Determine the [x, y] coordinate at the center of the cell enclosing the given text.  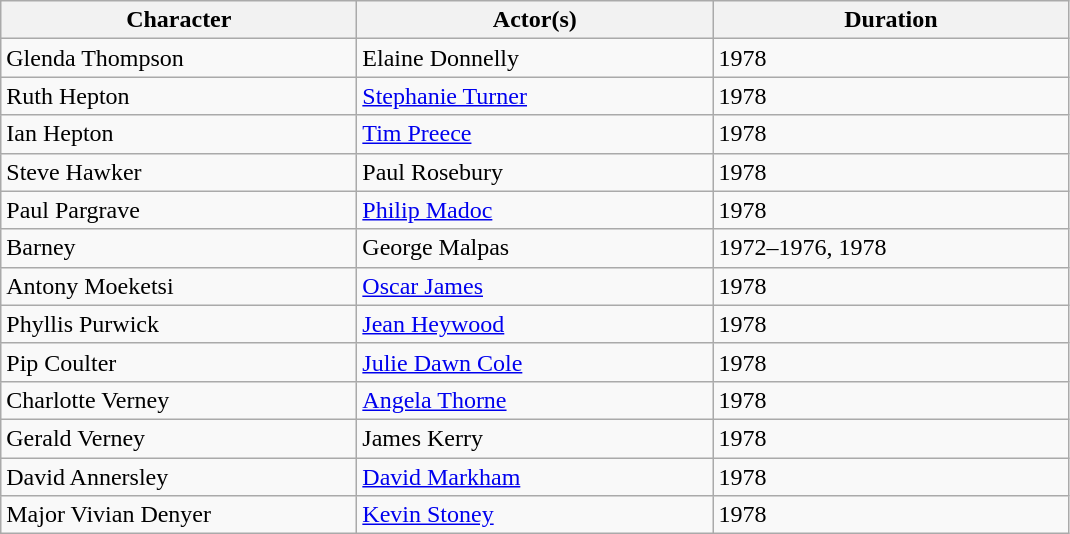
Paul Pargrave [179, 210]
Barney [179, 248]
Actor(s) [535, 20]
Gerald Verney [179, 438]
Ian Hepton [179, 134]
1972–1976, 1978 [891, 248]
Jean Heywood [535, 324]
Philip Madoc [535, 210]
Elaine Donnelly [535, 58]
Oscar James [535, 286]
Ruth Hepton [179, 96]
James Kerry [535, 438]
Glenda Thompson [179, 58]
Tim Preece [535, 134]
Stephanie Turner [535, 96]
Kevin Stoney [535, 515]
Steve Hawker [179, 172]
Pip Coulter [179, 362]
Paul Rosebury [535, 172]
Charlotte Verney [179, 400]
Major Vivian Denyer [179, 515]
Angela Thorne [535, 400]
Duration [891, 20]
Antony Moeketsi [179, 286]
George Malpas [535, 248]
Character [179, 20]
David Markham [535, 477]
Phyllis Purwick [179, 324]
David Annersley [179, 477]
Julie Dawn Cole [535, 362]
